Identify which cell holds the provided text, then report its [X, Y] central coordinate. 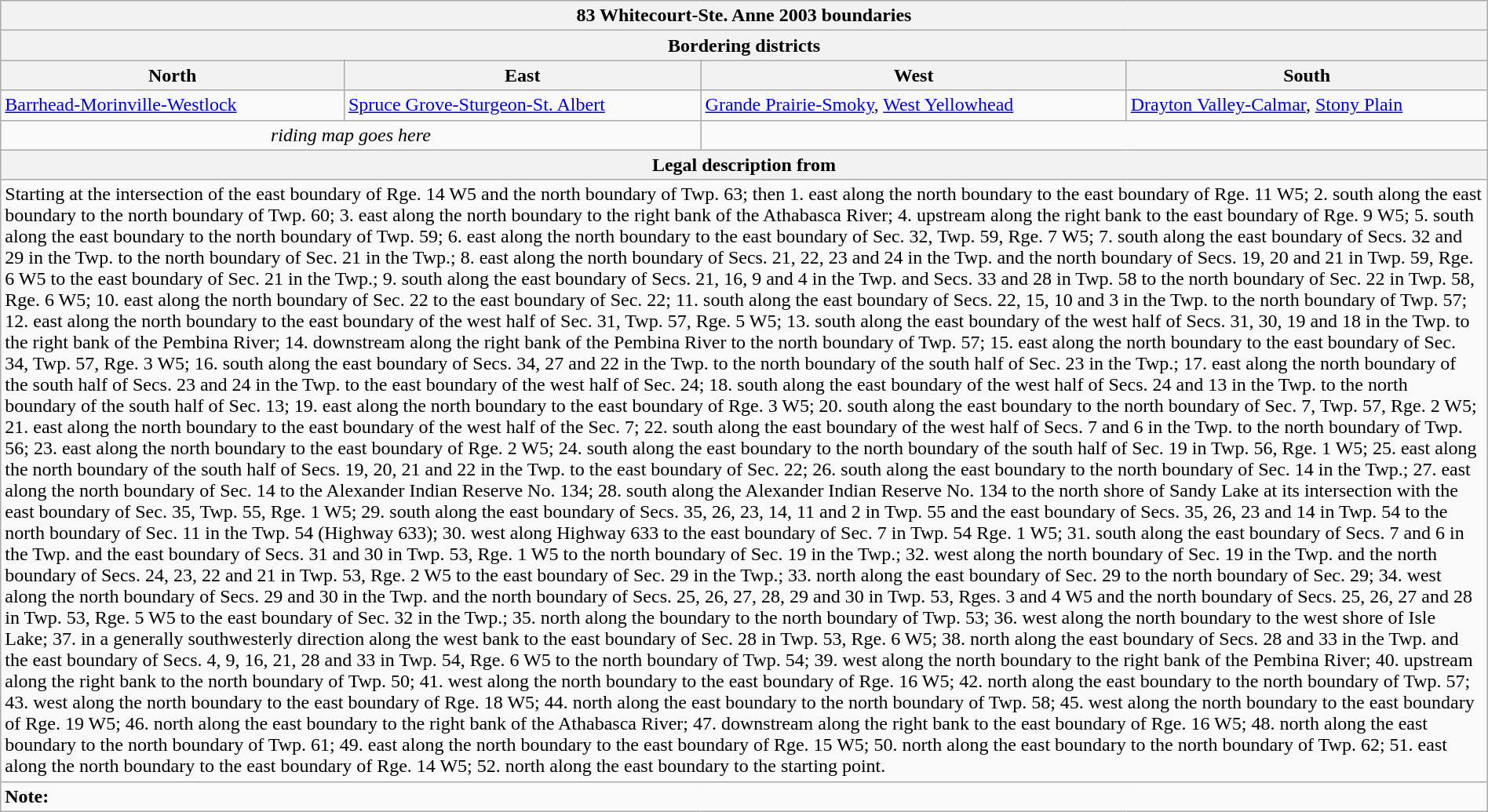
83 Whitecourt-Ste. Anne 2003 boundaries [744, 16]
Note: [744, 796]
North [173, 75]
Barrhead-Morinville-Westlock [173, 105]
East [523, 75]
riding map goes here [351, 135]
Legal description from [744, 165]
South [1307, 75]
Drayton Valley-Calmar, Stony Plain [1307, 105]
Bordering districts [744, 46]
West [914, 75]
Grande Prairie-Smoky, West Yellowhead [914, 105]
Spruce Grove-Sturgeon-St. Albert [523, 105]
